Return (X, Y) of the center of cell containing provided text 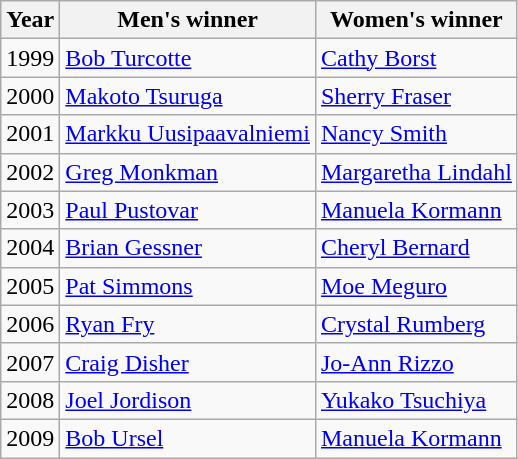
Margaretha Lindahl (416, 172)
Women's winner (416, 20)
2007 (30, 362)
2003 (30, 210)
Bob Ursel (188, 438)
Joel Jordison (188, 400)
Moe Meguro (416, 286)
2001 (30, 134)
Cathy Borst (416, 58)
Pat Simmons (188, 286)
2002 (30, 172)
Craig Disher (188, 362)
Year (30, 20)
2004 (30, 248)
Sherry Fraser (416, 96)
Crystal Rumberg (416, 324)
2005 (30, 286)
Paul Pustovar (188, 210)
Men's winner (188, 20)
2000 (30, 96)
Markku Uusipaavalniemi (188, 134)
2009 (30, 438)
2008 (30, 400)
Makoto Tsuruga (188, 96)
Cheryl Bernard (416, 248)
Ryan Fry (188, 324)
Yukako Tsuchiya (416, 400)
Jo-Ann Rizzo (416, 362)
2006 (30, 324)
Bob Turcotte (188, 58)
Nancy Smith (416, 134)
Greg Monkman (188, 172)
Brian Gessner (188, 248)
1999 (30, 58)
